Extract the (x, y) coordinate from the center of the cell holding the provided text.  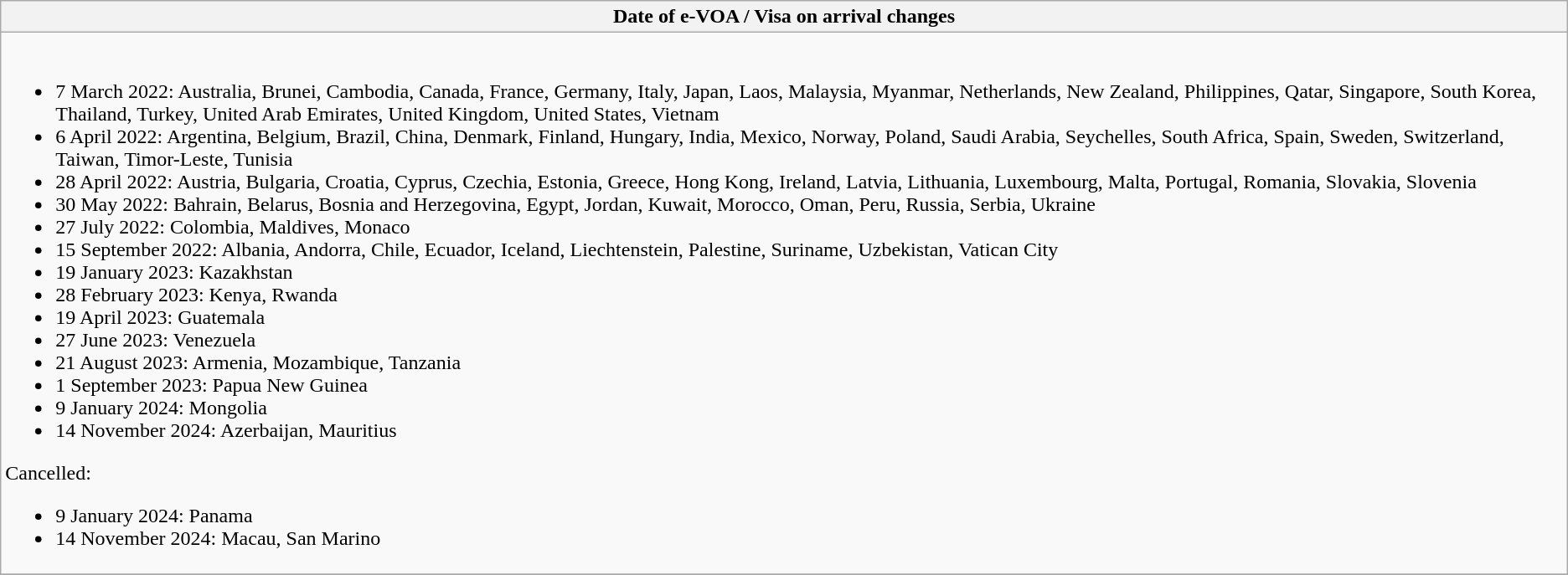
Date of e-VOA / Visa on arrival changes (784, 17)
